Find where the given text appears and provide that cell's center as (x, y) coordinate. 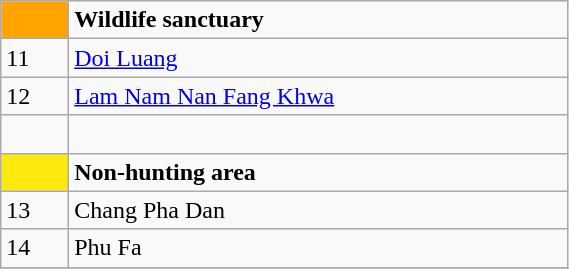
Non-hunting area (318, 172)
Lam Nam Nan Fang Khwa (318, 96)
Doi Luang (318, 58)
Phu Fa (318, 248)
14 (35, 248)
13 (35, 210)
11 (35, 58)
Chang Pha Dan (318, 210)
Wildlife sanctuary (318, 20)
12 (35, 96)
